Output the [x, y] coordinate of the center of the cell containing the given text.  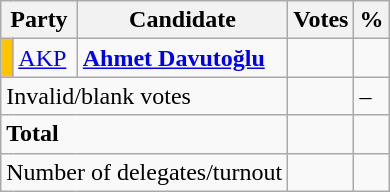
Party [39, 20]
– [372, 96]
Total [144, 134]
Candidate [182, 20]
% [372, 20]
Number of delegates/turnout [144, 172]
AKP [45, 58]
Votes [321, 20]
Invalid/blank votes [144, 96]
Ahmet Davutoğlu [182, 58]
